Return the (x, y) coordinate for the center point of the cell that contains the specified text.  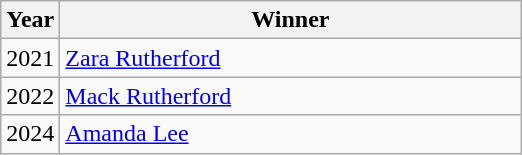
Year (30, 20)
Mack Rutherford (290, 96)
Amanda Lee (290, 134)
2024 (30, 134)
Winner (290, 20)
2022 (30, 96)
Zara Rutherford (290, 58)
2021 (30, 58)
